Extract the (X, Y) coordinate from the center of the cell holding the provided text.  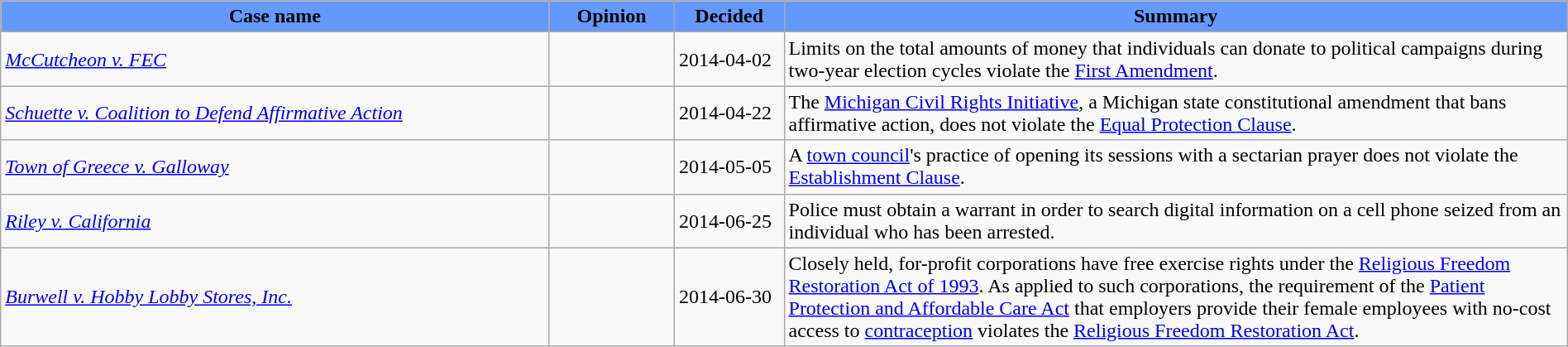
Schuette v. Coalition to Defend Affirmative Action (275, 113)
Riley v. California (275, 220)
2014-04-02 (729, 60)
Police must obtain a warrant in order to search digital information on a cell phone seized from an individual who has been arrested. (1176, 220)
Case name (275, 17)
Town of Greece v. Galloway (275, 167)
Summary (1176, 17)
A town council's practice of opening its sessions with a sectarian prayer does not violate the Establishment Clause. (1176, 167)
Limits on the total amounts of money that individuals can donate to political campaigns during two-year election cycles violate the First Amendment. (1176, 60)
Opinion (612, 17)
Burwell v. Hobby Lobby Stores, Inc. (275, 296)
McCutcheon v. FEC (275, 60)
Decided (729, 17)
2014-06-30 (729, 296)
2014-05-05 (729, 167)
2014-04-22 (729, 113)
2014-06-25 (729, 220)
